Determine the [x, y] coordinate at the center of the cell enclosing the given text.  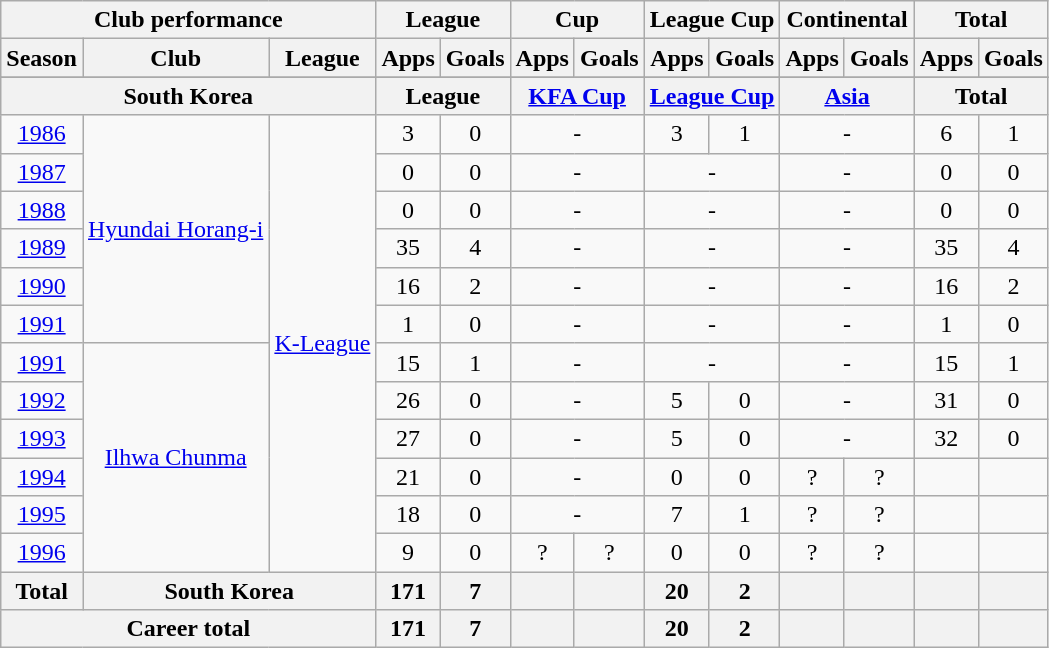
1990 [42, 286]
K-League [322, 344]
1995 [42, 515]
Club [175, 58]
1993 [42, 438]
32 [946, 438]
Club performance [188, 20]
Ilhwa Chunma [175, 457]
1988 [42, 210]
Season [42, 58]
21 [408, 477]
1994 [42, 477]
Continental [847, 20]
18 [408, 515]
1996 [42, 553]
KFA Cup [577, 96]
Cup [577, 20]
1986 [42, 134]
Career total [188, 629]
1992 [42, 400]
Asia [847, 96]
Hyundai Horang-i [175, 229]
31 [946, 400]
6 [946, 134]
1989 [42, 248]
27 [408, 438]
9 [408, 553]
1987 [42, 172]
26 [408, 400]
